Identify which cell holds the provided text, then report its [X, Y] central coordinate. 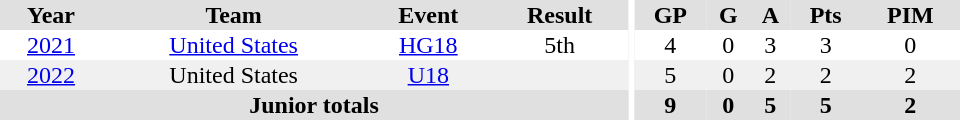
Junior totals [314, 105]
4 [670, 45]
5th [560, 45]
Year [51, 15]
9 [670, 105]
Pts [826, 15]
Team [234, 15]
2021 [51, 45]
Event [428, 15]
HG18 [428, 45]
2022 [51, 75]
Result [560, 15]
GP [670, 15]
U18 [428, 75]
A [770, 15]
PIM [910, 15]
G [728, 15]
